Detect which cell encompasses the target text, then output its [x, y] center coordinate. 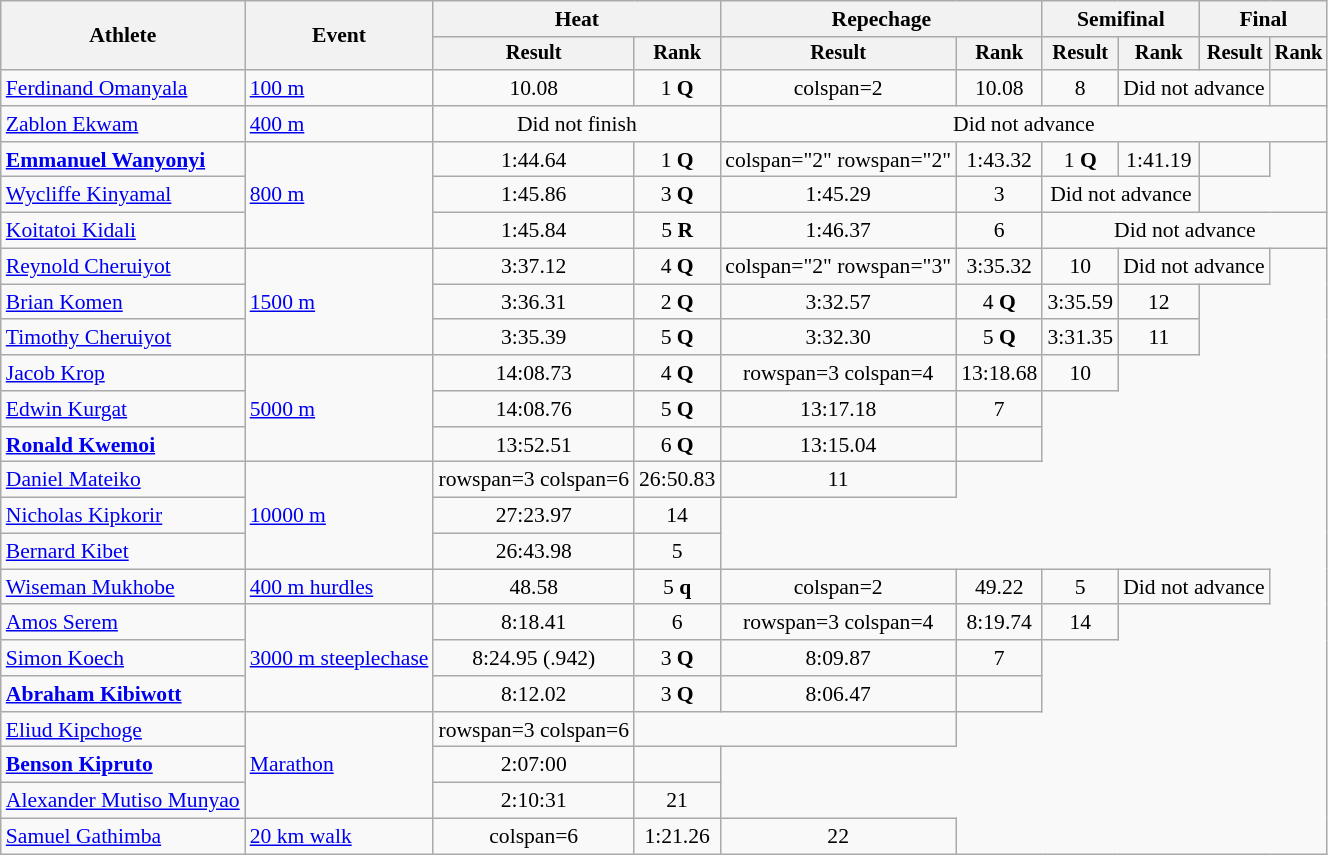
1:46.37 [838, 231]
1:45.29 [838, 195]
3:35.39 [534, 338]
Did not finish [576, 124]
10000 m [340, 516]
5 q [677, 587]
5 R [677, 231]
3000 m steeplechase [340, 658]
Brian Komen [123, 302]
Daniel Mateiko [123, 480]
Athlete [123, 36]
1:41.19 [1158, 160]
3:35.32 [999, 267]
Repechage [881, 19]
8:24.95 (.942) [534, 658]
8:19.74 [999, 623]
2:07:00 [534, 765]
8:12.02 [534, 694]
22 [838, 837]
3:32.57 [838, 302]
12 [1158, 302]
3:37.12 [534, 267]
Edwin Kurgat [123, 409]
8:06.47 [838, 694]
Eliud Kipchoge [123, 730]
13:17.18 [838, 409]
colspan=6 [534, 837]
Event [340, 36]
49.22 [999, 587]
27:23.97 [534, 516]
1:45.84 [534, 231]
Timothy Cheruiyot [123, 338]
Semifinal [1120, 19]
1:45.86 [534, 195]
14:08.76 [534, 409]
8 [1080, 88]
colspan="2" rowspan="2" [838, 160]
Marathon [340, 766]
3:35.59 [1080, 302]
20 km walk [340, 837]
Koitatoi Kidali [123, 231]
colspan="2" rowspan="3" [838, 267]
3:36.31 [534, 302]
Wiseman Mukhobe [123, 587]
Benson Kipruto [123, 765]
400 m hurdles [340, 587]
Ronald Kwemoi [123, 445]
1500 m [340, 302]
400 m [340, 124]
1:43.32 [999, 160]
8:09.87 [838, 658]
Nicholas Kipkorir [123, 516]
Simon Koech [123, 658]
5000 m [340, 408]
Samuel Gathimba [123, 837]
3:31.35 [1080, 338]
800 m [340, 196]
Final [1263, 19]
Emmanuel Wanyonyi [123, 160]
8:18.41 [534, 623]
1:21.26 [677, 837]
6 Q [677, 445]
Zablon Ekwam [123, 124]
Wycliffe Kinyamal [123, 195]
Amos Serem [123, 623]
Jacob Krop [123, 373]
Abraham Kibiwott [123, 694]
2 Q [677, 302]
3 [999, 195]
26:50.83 [677, 480]
100 m [340, 88]
14:08.73 [534, 373]
Alexander Mutiso Munyao [123, 801]
13:52.51 [534, 445]
13:15.04 [838, 445]
13:18.68 [999, 373]
48.58 [534, 587]
1:44.64 [534, 160]
Ferdinand Omanyala [123, 88]
Reynold Cheruiyot [123, 267]
26:43.98 [534, 552]
3:32.30 [838, 338]
Heat [576, 19]
2:10:31 [534, 801]
21 [677, 801]
Bernard Kibet [123, 552]
